From the cell containing the given text, extract its center point as [X, Y] coordinate. 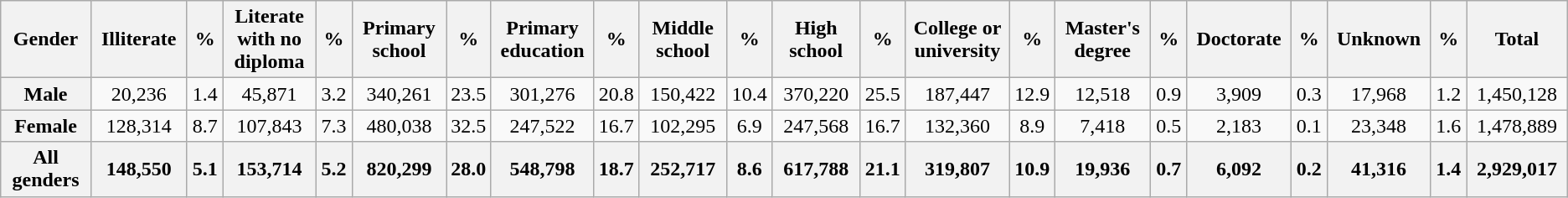
Unknown [1379, 39]
5.1 [204, 169]
370,220 [816, 94]
20,236 [139, 94]
247,568 [816, 126]
0.5 [1169, 126]
1,450,128 [1517, 94]
High school [816, 39]
3,909 [1239, 94]
301,276 [543, 94]
Doctorate [1239, 39]
Master's degree [1102, 39]
7.3 [333, 126]
0.7 [1169, 169]
Illiterate [139, 39]
32.5 [469, 126]
0.1 [1308, 126]
8.6 [749, 169]
8.7 [204, 126]
6,092 [1239, 169]
102,295 [683, 126]
19,936 [1102, 169]
480,038 [399, 126]
0.2 [1308, 169]
1.2 [1449, 94]
41,316 [1379, 169]
45,871 [270, 94]
Female [45, 126]
Male [45, 94]
252,717 [683, 169]
2,183 [1239, 126]
617,788 [816, 169]
0.9 [1169, 94]
0.3 [1308, 94]
8.9 [1032, 126]
12,518 [1102, 94]
10.9 [1032, 169]
7,418 [1102, 126]
25.5 [883, 94]
Primary education [543, 39]
Middle school [683, 39]
21.1 [883, 169]
1,478,889 [1517, 126]
340,261 [399, 94]
153,714 [270, 169]
132,360 [957, 126]
128,314 [139, 126]
1.6 [1449, 126]
319,807 [957, 169]
Primary school [399, 39]
Literate with no diploma [270, 39]
2,929,017 [1517, 169]
20.8 [616, 94]
Gender [45, 39]
College or university [957, 39]
247,522 [543, 126]
12.9 [1032, 94]
150,422 [683, 94]
148,550 [139, 169]
28.0 [469, 169]
10.4 [749, 94]
3.2 [333, 94]
548,798 [543, 169]
18.7 [616, 169]
820,299 [399, 169]
23.5 [469, 94]
6.9 [749, 126]
23,348 [1379, 126]
5.2 [333, 169]
All genders [45, 169]
17,968 [1379, 94]
Total [1517, 39]
107,843 [270, 126]
187,447 [957, 94]
